Find where the given text appears and provide that cell's center as [X, Y] coordinate. 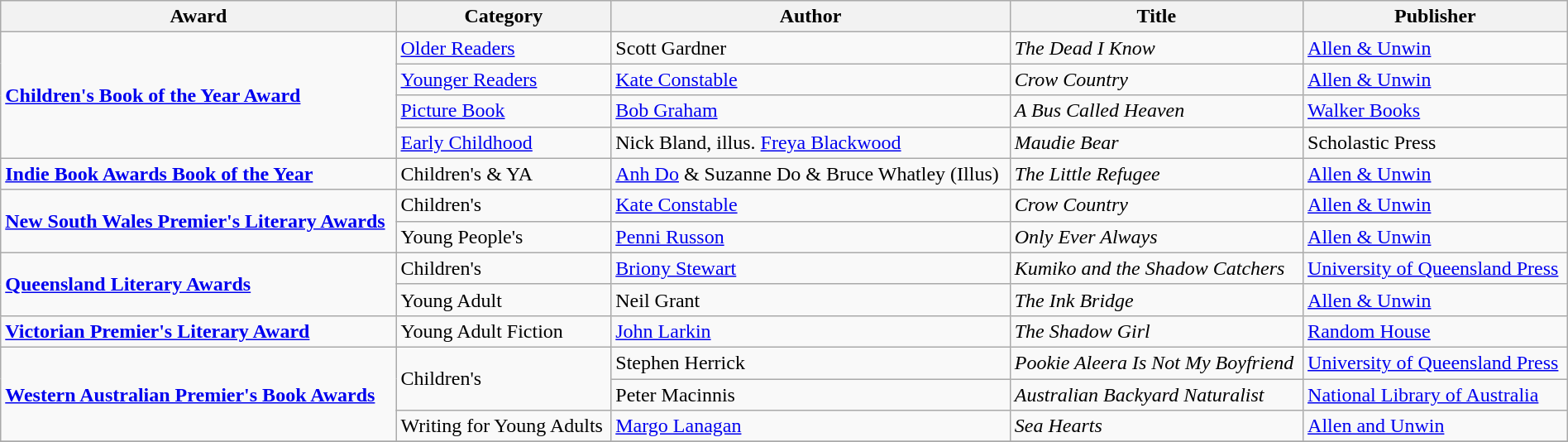
Maudie Bear [1156, 142]
Early Childhood [504, 142]
The Ink Bridge [1156, 300]
Kumiko and the Shadow Catchers [1156, 268]
Neil Grant [810, 300]
Picture Book [504, 111]
Allen and Unwin [1436, 426]
Author [810, 17]
Category [504, 17]
The Shadow Girl [1156, 331]
Scott Gardner [810, 48]
Victorian Premier's Literary Award [198, 331]
Young Adult Fiction [504, 331]
Younger Readers [504, 79]
The Dead I Know [1156, 48]
Publisher [1436, 17]
Western Australian Premier's Book Awards [198, 394]
The Little Refugee [1156, 174]
Older Readers [504, 48]
Young Adult [504, 300]
Margo Lanagan [810, 426]
Award [198, 17]
Australian Backyard Naturalist [1156, 395]
Stephen Herrick [810, 363]
Only Ever Always [1156, 237]
Briony Stewart [810, 268]
Peter Macinnis [810, 395]
Queensland Literary Awards [198, 284]
Scholastic Press [1436, 142]
Title [1156, 17]
Bob Graham [810, 111]
Anh Do & Suzanne Do & Bruce Whatley (Illus) [810, 174]
Children's & YA [504, 174]
Children's Book of the Year Award [198, 95]
Nick Bland, illus. Freya Blackwood [810, 142]
John Larkin [810, 331]
Writing for Young Adults [504, 426]
Penni Russon [810, 237]
Walker Books [1436, 111]
Pookie Aleera Is Not My Boyfriend [1156, 363]
Sea Hearts [1156, 426]
Young People's [504, 237]
Indie Book Awards Book of the Year [198, 174]
Random House [1436, 331]
A Bus Called Heaven [1156, 111]
National Library of Australia [1436, 395]
New South Wales Premier's Literary Awards [198, 221]
